Search for the cell housing the specified text and yield its [x, y] center coordinate. 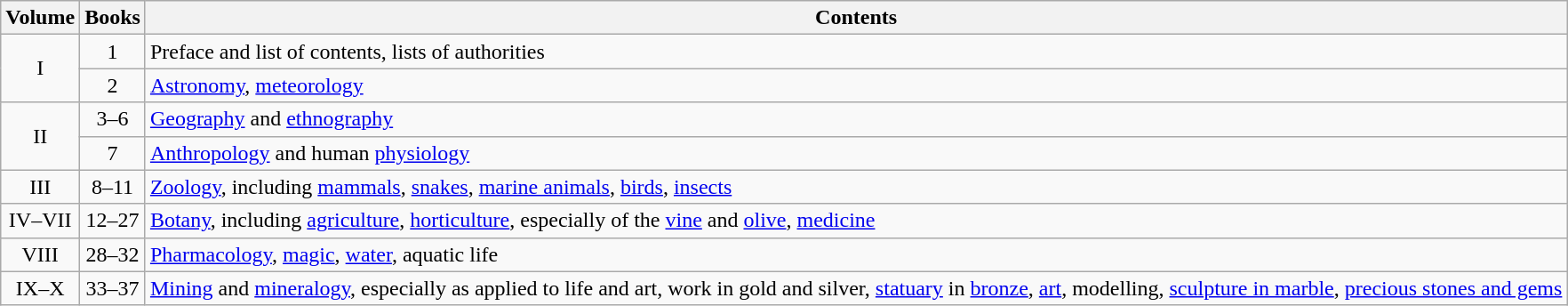
II [41, 136]
28–32 [113, 254]
33–37 [113, 288]
I [41, 68]
Anthropology and human physiology [856, 153]
Geography and ethnography [856, 119]
IV–VII [41, 221]
Botany, including agriculture, horticulture, especially of the vine and olive, medicine [856, 221]
Preface and list of contents, lists of authorities [856, 52]
Contents [856, 18]
VIII [41, 254]
12–27 [113, 221]
IX–X [41, 288]
Astronomy, meteorology [856, 85]
Zoology, including mammals, snakes, marine animals, birds, insects [856, 187]
1 [113, 52]
8–11 [113, 187]
3–6 [113, 119]
7 [113, 153]
2 [113, 85]
Books [113, 18]
Volume [41, 18]
III [41, 187]
Pharmacology, magic, water, aquatic life [856, 254]
